Provide the (X, Y) coordinate of the cell's center where the given text is located.  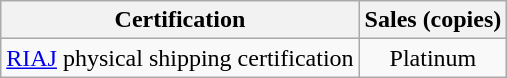
Platinum (433, 58)
Certification (180, 20)
Sales (copies) (433, 20)
RIAJ physical shipping certification (180, 58)
